Return the (X, Y) coordinate for the center point of the cell that contains the specified text.  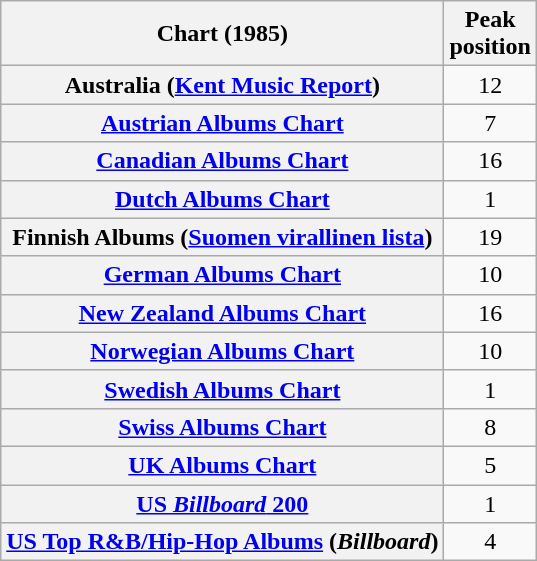
Dutch Albums Chart (222, 199)
19 (490, 237)
New Zealand Albums Chart (222, 313)
4 (490, 542)
8 (490, 427)
Swiss Albums Chart (222, 427)
Finnish Albums (Suomen virallinen lista) (222, 237)
US Top R&B/Hip-Hop Albums (Billboard) (222, 542)
German Albums Chart (222, 275)
Canadian Albums Chart (222, 161)
12 (490, 85)
Austrian Albums Chart (222, 123)
Australia (Kent Music Report) (222, 85)
Swedish Albums Chart (222, 389)
US Billboard 200 (222, 503)
UK Albums Chart (222, 465)
Norwegian Albums Chart (222, 351)
Chart (1985) (222, 34)
7 (490, 123)
5 (490, 465)
Peak position (490, 34)
